From the cell containing the given text, extract its center point as (X, Y) coordinate. 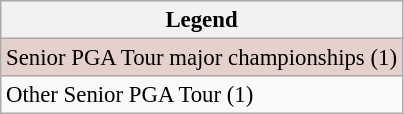
Senior PGA Tour major championships (1) (202, 58)
Legend (202, 20)
Other Senior PGA Tour (1) (202, 95)
